Capture the cell that displays the provided text and extract its [X, Y] central coordinate. 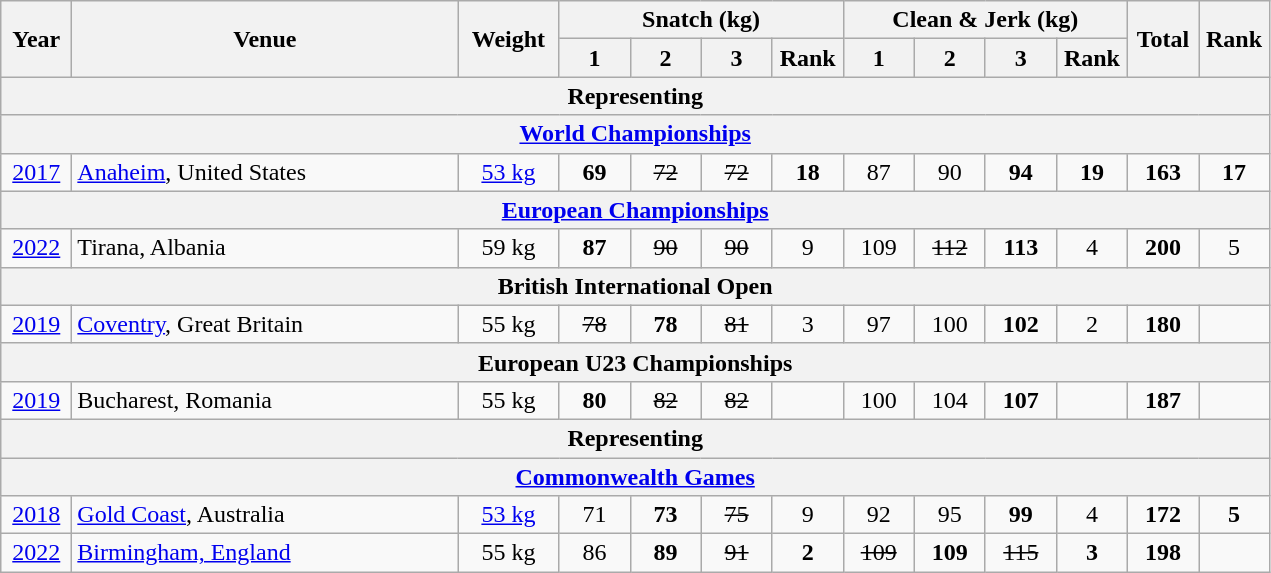
2018 [36, 515]
200 [1162, 248]
19 [1092, 172]
86 [594, 553]
187 [1162, 400]
71 [594, 515]
18 [808, 172]
97 [878, 324]
115 [1020, 553]
Venue [265, 39]
107 [1020, 400]
Commonwealth Games [636, 477]
80 [594, 400]
91 [736, 553]
172 [1162, 515]
95 [950, 515]
94 [1020, 172]
Weight [508, 39]
Bucharest, Romania [265, 400]
Coventry, Great Britain [265, 324]
112 [950, 248]
Tirana, Albania [265, 248]
Anaheim, United States [265, 172]
European Championships [636, 210]
198 [1162, 553]
Total [1162, 39]
17 [1234, 172]
69 [594, 172]
102 [1020, 324]
Birmingham, England [265, 553]
73 [666, 515]
Snatch (kg) [701, 20]
Gold Coast, Australia [265, 515]
163 [1162, 172]
British International Open [636, 286]
89 [666, 553]
113 [1020, 248]
75 [736, 515]
99 [1020, 515]
Year [36, 39]
59 kg [508, 248]
180 [1162, 324]
European U23 Championships [636, 362]
81 [736, 324]
92 [878, 515]
Clean & Jerk (kg) [985, 20]
2017 [36, 172]
104 [950, 400]
World Championships [636, 134]
